Capture the cell that displays the provided text and extract its [X, Y] central coordinate. 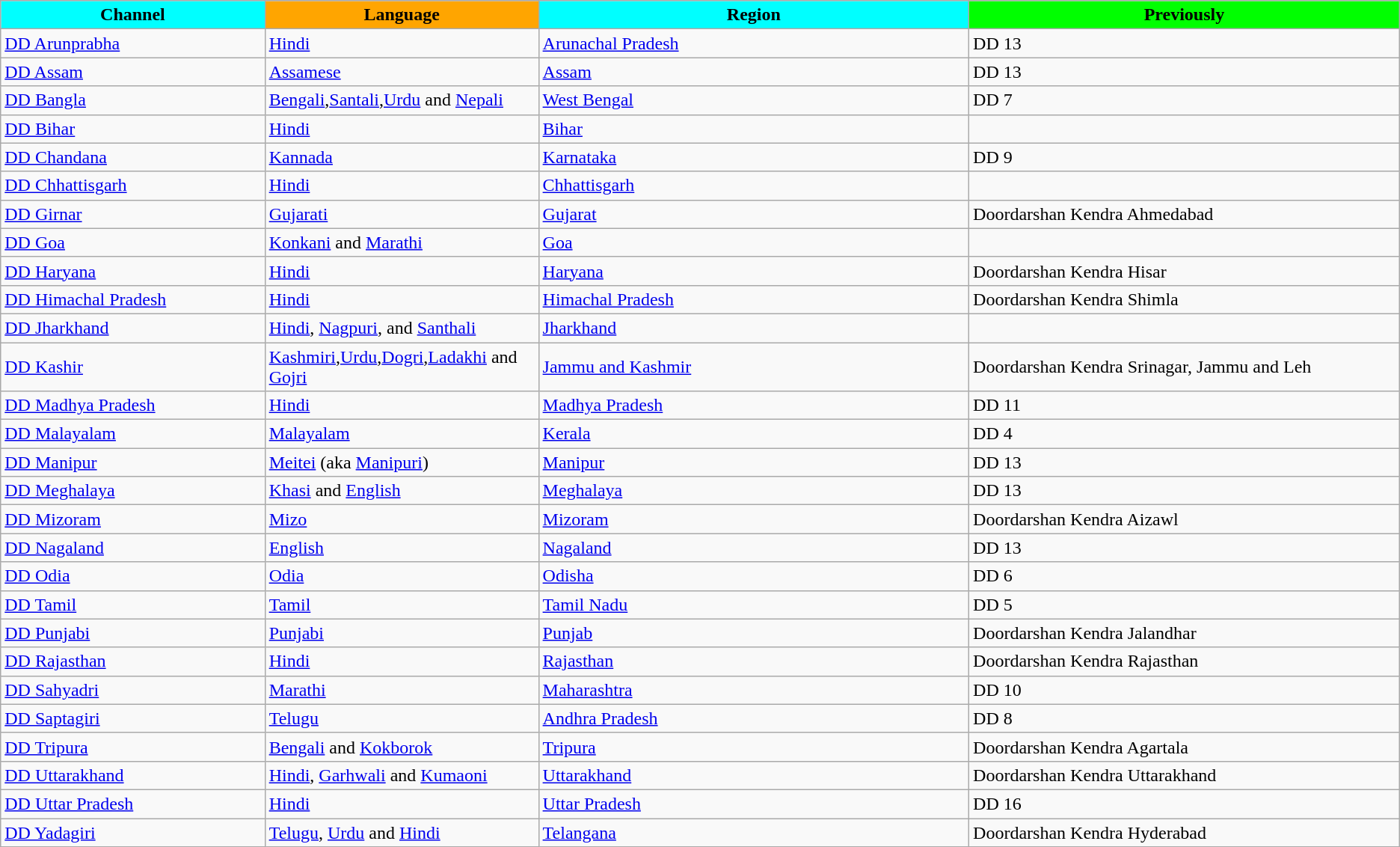
DD 16 [1185, 804]
DD Malayalam [133, 434]
Channel [133, 15]
DD Kashir [133, 367]
Gujarati [402, 214]
DD Odia [133, 576]
DD Mizoram [133, 519]
Rajasthan [754, 661]
DD Nagaland [133, 548]
Hindi, Garhwali and Kumaoni [402, 775]
DD Assam [133, 72]
Uttar Pradesh [754, 804]
Telugu, Urdu and Hindi [402, 833]
Doordarshan Kendra Ahmedabad [1185, 214]
DD 7 [1185, 100]
Bengali,Santali,Urdu and Nepali [402, 100]
Tamil Nadu [754, 605]
Manipur [754, 462]
Doordarshan Kendra Hyderabad [1185, 833]
Bihar [754, 129]
Maharashtra [754, 690]
Doordarshan Kendra Agartala [1185, 747]
Marathi [402, 690]
DD Arunprabha [133, 43]
Andhra Pradesh [754, 718]
Chhattisgarh [754, 186]
Meghalaya [754, 491]
Tamil [402, 605]
DD Meghalaya [133, 491]
Assam [754, 72]
Gujarat [754, 214]
Doordarshan Kendra Hisar [1185, 271]
DD Madhya Pradesh [133, 406]
English [402, 548]
DD Jharkhand [133, 328]
Uttarakhand [754, 775]
DD Himachal Pradesh [133, 299]
Kannada [402, 157]
Arunachal Pradesh [754, 43]
Hindi, Nagpuri, and Santhali [402, 328]
Doordarshan Kendra Jalandhar [1185, 633]
DD 5 [1185, 605]
DD Haryana [133, 271]
Tripura [754, 747]
DD Goa [133, 242]
DD Sahyadri [133, 690]
DD Chhattisgarh [133, 186]
DD Tripura [133, 747]
Telugu [402, 718]
Doordarshan Kendra Aizawl [1185, 519]
Doordarshan Kendra Rajasthan [1185, 661]
Mizoram [754, 519]
DD Bangla [133, 100]
Konkani and Marathi [402, 242]
Odisha [754, 576]
DD 8 [1185, 718]
DD Manipur [133, 462]
Himachal Pradesh [754, 299]
DD 6 [1185, 576]
DD Girnar [133, 214]
DD Uttarakhand [133, 775]
DD Tamil [133, 605]
Meitei (aka Manipuri) [402, 462]
DD 9 [1185, 157]
Khasi and English [402, 491]
DD 4 [1185, 434]
West Bengal [754, 100]
Kashmiri,Urdu,Dogri,Ladakhi and Gojri [402, 367]
Madhya Pradesh [754, 406]
Punjabi [402, 633]
DD 10 [1185, 690]
Doordarshan Kendra Shimla [1185, 299]
DD Chandana [133, 157]
Region [754, 15]
Goa [754, 242]
Malayalam [402, 434]
Odia [402, 576]
Punjab [754, 633]
Doordarshan Kendra Uttarakhand [1185, 775]
Previously [1185, 15]
Jammu and Kashmir [754, 367]
Doordarshan Kendra Srinagar, Jammu and Leh [1185, 367]
Mizo [402, 519]
Nagaland [754, 548]
Bengali and Kokborok [402, 747]
Telangana [754, 833]
DD 11 [1185, 406]
DD Rajasthan [133, 661]
Assamese [402, 72]
Karnataka [754, 157]
Jharkhand [754, 328]
Kerala [754, 434]
DD Saptagiri [133, 718]
DD Punjabi [133, 633]
DD Bihar [133, 129]
Haryana [754, 271]
DD Yadagiri [133, 833]
Language [402, 15]
DD Uttar Pradesh [133, 804]
